Find where the given text appears and provide that cell's center as (x, y) coordinate. 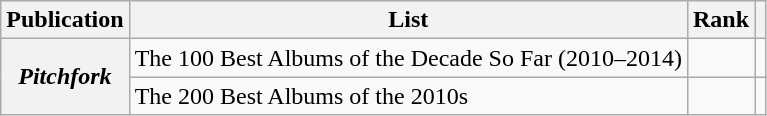
List (408, 20)
Publication (65, 20)
Rank (720, 20)
The 100 Best Albums of the Decade So Far (2010–2014) (408, 58)
Pitchfork (65, 77)
The 200 Best Albums of the 2010s (408, 96)
